Capture the cell that displays the provided text and extract its [x, y] central coordinate. 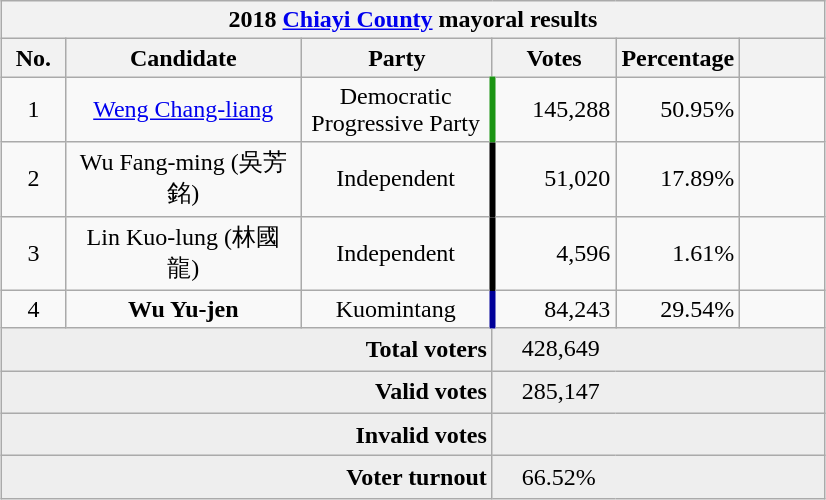
1 [34, 110]
Democratic Progressive Party [396, 110]
Candidate [183, 58]
Lin Kuo-lung (林國龍) [183, 253]
4 [34, 309]
Total voters [248, 350]
Party [396, 58]
2018 Chiayi County mayoral results [414, 20]
51,020 [554, 179]
2 [34, 179]
1.61% [678, 253]
Wu Fang-ming (吳芳銘) [183, 179]
428,649 [658, 350]
84,243 [554, 309]
Valid votes [248, 392]
Weng Chang-liang [183, 110]
Voter turnout [248, 478]
No. [34, 58]
66.52% [658, 478]
3 [34, 253]
29.54% [678, 309]
Votes [554, 58]
Percentage [678, 58]
4,596 [554, 253]
Invalid votes [248, 434]
145,288 [554, 110]
Kuomintang [396, 309]
Wu Yu-jen [183, 309]
285,147 [658, 392]
17.89% [678, 179]
50.95% [678, 110]
